Return the (X, Y) coordinate for the center point of the cell that contains the specified text.  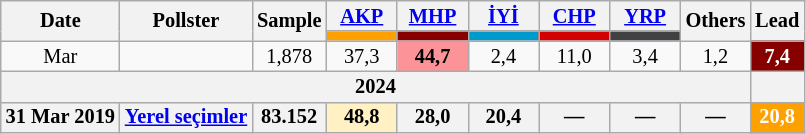
37,3 (362, 56)
CHP (574, 16)
MHP (432, 16)
AKP (362, 16)
44,7 (432, 56)
Pollster (186, 20)
48,8 (362, 118)
2,4 (504, 56)
Sample (289, 20)
Mar (60, 56)
3,4 (646, 56)
2024 (376, 86)
20,8 (777, 118)
1,878 (289, 56)
Yerel seçimler (186, 118)
Date (60, 20)
Others (716, 20)
83.152 (289, 118)
YRP (646, 16)
7,4 (777, 56)
31 Mar 2019 (60, 118)
28,0 (432, 118)
İYİ (504, 16)
1,2 (716, 56)
Lead (777, 20)
20,4 (504, 118)
11,0 (574, 56)
